Return the (x, y) coordinate for the center point of the cell that contains the specified text.  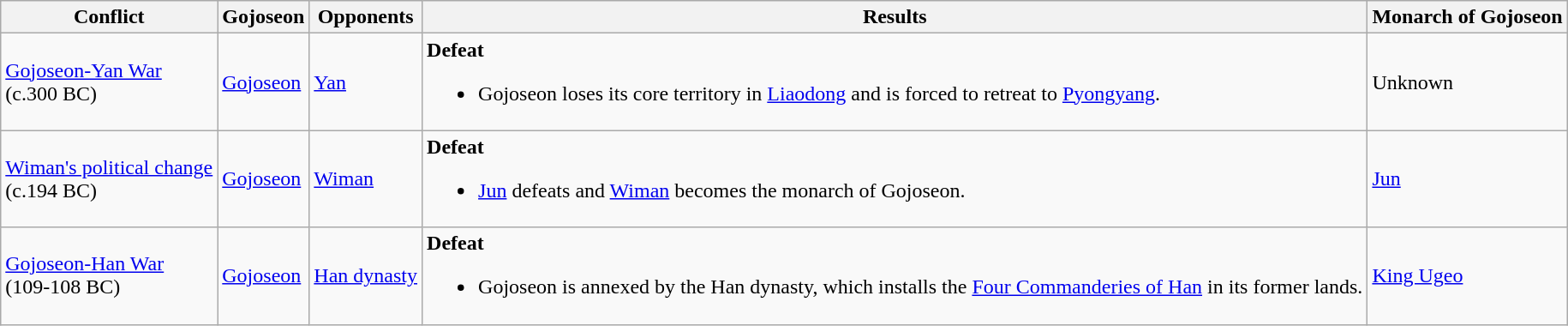
Jun (1467, 178)
Monarch of Gojoseon (1467, 17)
Unknown (1467, 82)
Gojoseon-Yan War(c.300 BC) (110, 82)
Yan (366, 82)
DefeatJun defeats and Wiman becomes the monarch of Gojoseon. (895, 178)
Conflict (110, 17)
Opponents (366, 17)
DefeatGojoseon loses its core territory in Liaodong and is forced to retreat to Pyongyang. (895, 82)
Gojoseon-Han War(109-108 BC) (110, 276)
Results (895, 17)
King Ugeo (1467, 276)
Han dynasty (366, 276)
DefeatGojoseon is annexed by the Han dynasty, which installs the Four Commanderies of Han in its former lands. (895, 276)
Wiman's political change(c.194 BC) (110, 178)
Wiman (366, 178)
